Capture the cell that displays the provided text and extract its (X, Y) central coordinate. 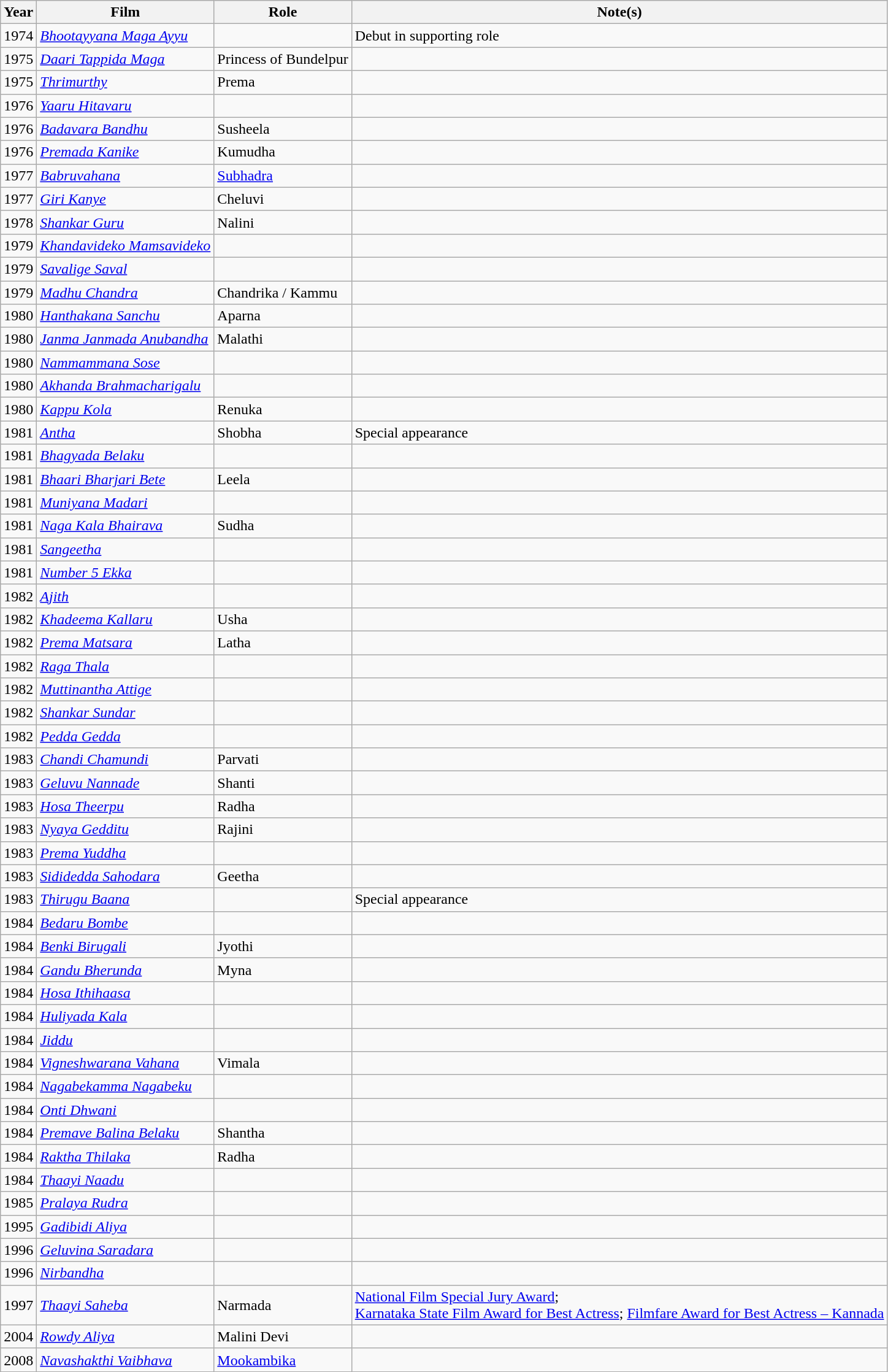
Jiddu (125, 1040)
Muttinantha Attige (125, 690)
Daari Tappida Maga (125, 59)
Rajini (283, 830)
Kumudha (283, 152)
Bedaru Bombe (125, 923)
Renuka (283, 409)
1974 (18, 36)
Thaayi Naadu (125, 1180)
Malini Devi (283, 1336)
Note(s) (619, 12)
1978 (18, 222)
Prema Yuddha (125, 853)
Sudha (283, 526)
1985 (18, 1203)
Shobha (283, 433)
Myna (283, 969)
Year (18, 12)
National Film Special Jury Award; Karnataka State Film Award for Best Actress; Filmfare Award for Best Actress – Kannada (619, 1305)
Premave Balina Belaku (125, 1133)
Ajith (125, 596)
Nammammana Sose (125, 363)
Prema Matsara (125, 642)
Muniyana Madari (125, 503)
Mookambika (283, 1360)
Vimala (283, 1063)
Onti Dhwani (125, 1110)
Shankar Guru (125, 222)
Susheela (283, 129)
Bhagyada Belaku (125, 456)
Premada Kanike (125, 152)
Akhanda Brahmacharigalu (125, 386)
Parvati (283, 760)
Pralaya Rudra (125, 1203)
Naga Kala Bhairava (125, 526)
Madhu Chandra (125, 293)
Hosa Ithihaasa (125, 993)
Narmada (283, 1305)
Geluvu Nannade (125, 783)
Nyaya Gedditu (125, 830)
Hanthakana Sanchu (125, 316)
Bhaari Bharjari Bete (125, 479)
Bhootayyana Maga Ayyu (125, 36)
Thrimurthy (125, 82)
Badavara Bandhu (125, 129)
Navashakthi Vaibhava (125, 1360)
2008 (18, 1360)
Antha (125, 433)
Chandi Chamundi (125, 760)
Sididedda Sahodara (125, 876)
Rowdy Aliya (125, 1336)
Huliyada Kala (125, 1016)
Janma Janmada Anubandha (125, 339)
Film (125, 12)
Nirbandha (125, 1273)
Jyothi (283, 946)
Princess of Bundelpur (283, 59)
1997 (18, 1305)
Number 5 Ekka (125, 572)
Thirugu Baana (125, 900)
Nagabekamma Nagabeku (125, 1087)
Usha (283, 619)
Chandrika / Kammu (283, 293)
Yaaru Hitavaru (125, 106)
Role (283, 12)
Shanti (283, 783)
Hosa Theerpu (125, 806)
Geluvina Saradara (125, 1250)
Prema (283, 82)
Giri Kanye (125, 199)
Geetha (283, 876)
Vigneshwarana Vahana (125, 1063)
Babruvahana (125, 175)
Shantha (283, 1133)
Shankar Sundar (125, 713)
Raktha Thilaka (125, 1157)
Savalige Saval (125, 269)
Debut in supporting role (619, 36)
Thaayi Saheba (125, 1305)
Gadibidi Aliya (125, 1227)
Khandavideko Mamsavideko (125, 245)
Subhadra (283, 175)
Benki Birugali (125, 946)
Sangeetha (125, 549)
Nalini (283, 222)
Pedda Gedda (125, 736)
Malathi (283, 339)
1995 (18, 1227)
Kappu Kola (125, 409)
Raga Thala (125, 666)
Khadeema Kallaru (125, 619)
Aparna (283, 316)
2004 (18, 1336)
Leela (283, 479)
Latha (283, 642)
Cheluvi (283, 199)
Gandu Bherunda (125, 969)
